Scan for the cell matching the given text and deliver its (x, y) coordinate at center. 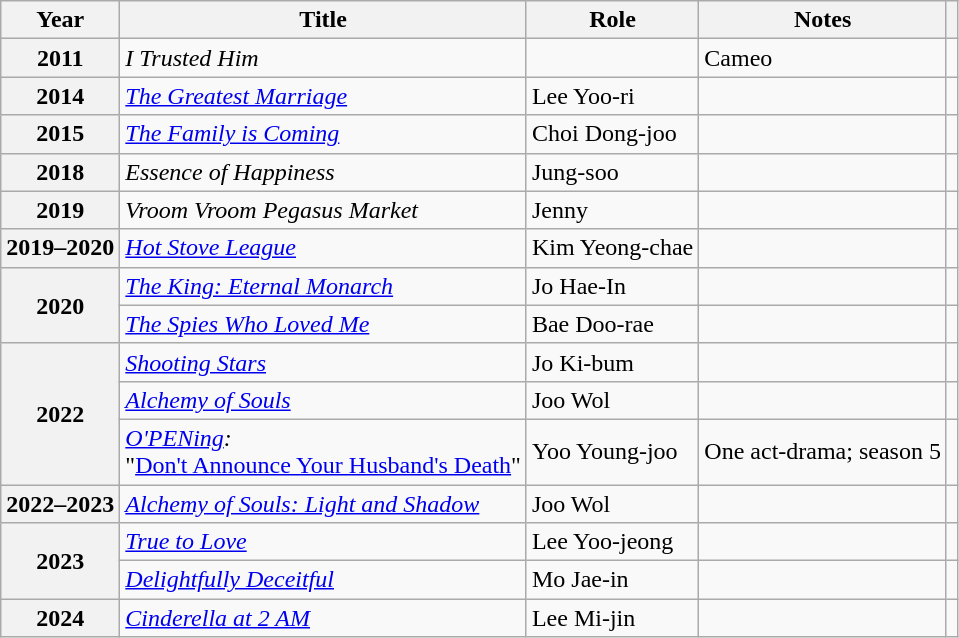
Choi Dong-joo (612, 134)
2024 (60, 618)
2022–2023 (60, 503)
The Greatest Marriage (324, 96)
2020 (60, 305)
The Spies Who Loved Me (324, 324)
2023 (60, 561)
2022 (60, 414)
Lee Yoo-jeong (612, 542)
Year (60, 20)
Jenny (612, 210)
Cameo (823, 58)
Yoo Young-joo (612, 452)
Notes (823, 20)
Jo Hae-In (612, 286)
Jo Ki-bum (612, 362)
The Family is Coming (324, 134)
Mo Jae-in (612, 580)
Essence of Happiness (324, 172)
2014 (60, 96)
Lee Yoo-ri (612, 96)
Bae Doo-rae (612, 324)
Vroom Vroom Pegasus Market (324, 210)
2019 (60, 210)
2011 (60, 58)
Role (612, 20)
Alchemy of Souls (324, 400)
Delightfully Deceitful (324, 580)
Lee Mi-jin (612, 618)
2019–2020 (60, 248)
O'PENing:"Don't Announce Your Husband's Death" (324, 452)
Hot Stove League (324, 248)
2015 (60, 134)
Cinderella at 2 AM (324, 618)
One act-drama; season 5 (823, 452)
True to Love (324, 542)
Shooting Stars (324, 362)
Alchemy of Souls: Light and Shadow (324, 503)
Title (324, 20)
Kim Yeong-chae (612, 248)
The King: Eternal Monarch (324, 286)
I Trusted Him (324, 58)
2018 (60, 172)
Jung-soo (612, 172)
